Return (x, y) of the center of cell containing provided text 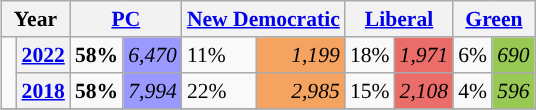
18% (370, 55)
2022 (44, 55)
1,199 (301, 55)
New Democratic (264, 19)
6% (472, 55)
Liberal (399, 19)
7,994 (152, 91)
2018 (44, 91)
596 (514, 91)
4% (472, 91)
2,985 (301, 91)
6,470 (152, 55)
690 (514, 55)
Green (494, 19)
15% (370, 91)
Year (36, 19)
1,971 (424, 55)
2,108 (424, 91)
11% (220, 55)
PC (126, 19)
22% (220, 91)
